Search for the cell housing the specified text and yield its (x, y) center coordinate. 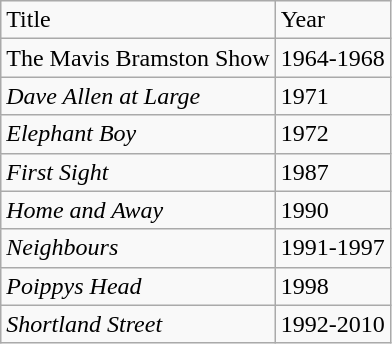
1998 (332, 286)
Dave Allen at Large (138, 96)
1987 (332, 172)
1992-2010 (332, 324)
First Sight (138, 172)
Neighbours (138, 248)
Year (332, 20)
1964-1968 (332, 58)
1971 (332, 96)
Poippys Head (138, 286)
1972 (332, 134)
Title (138, 20)
1991-1997 (332, 248)
Home and Away (138, 210)
1990 (332, 210)
The Mavis Bramston Show (138, 58)
Elephant Boy (138, 134)
Shortland Street (138, 324)
